Determine the (X, Y) coordinate at the center of the cell enclosing the given text.  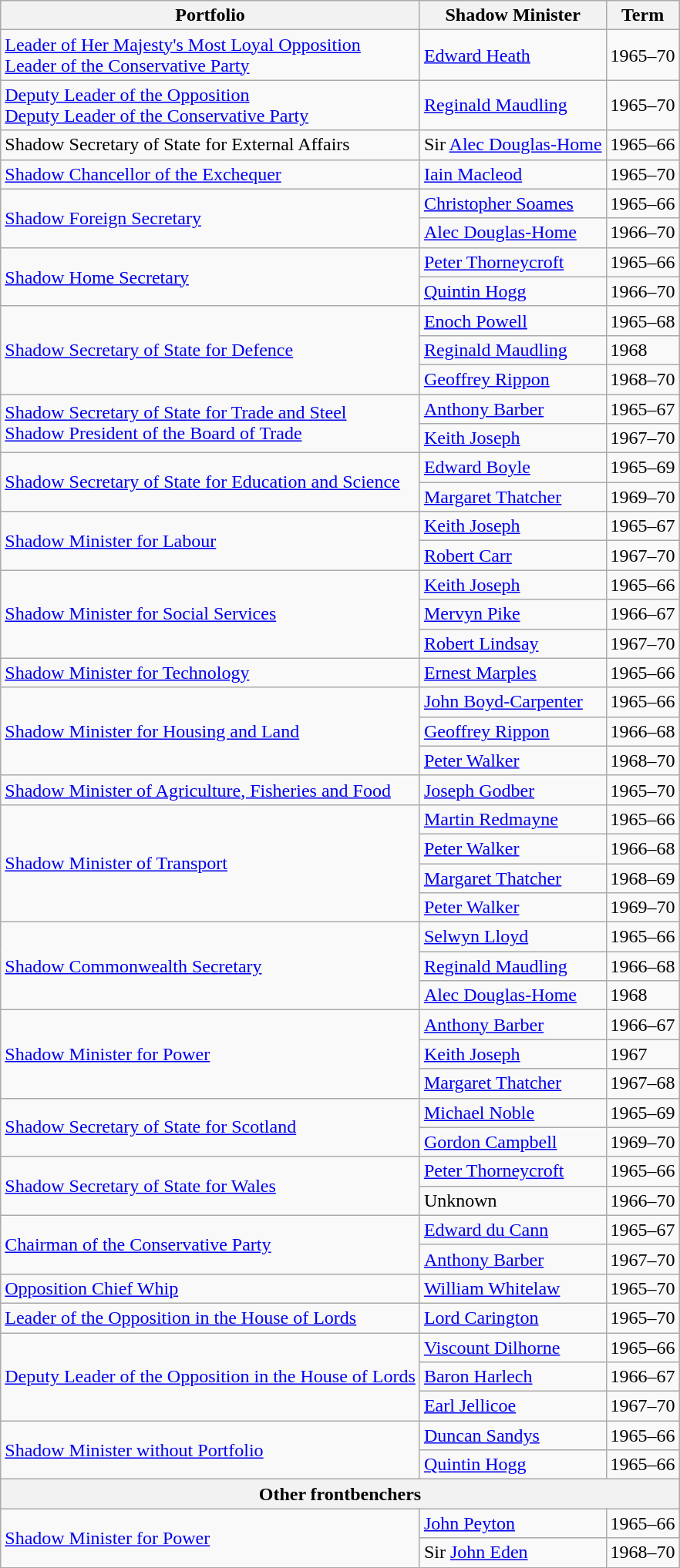
Enoch Powell (513, 321)
Joseph Godber (513, 790)
Ernest Marples (513, 673)
Deputy Leader of the OppositionDeputy Leader of the Conservative Party (210, 105)
Sir Alec Douglas-Home (513, 145)
Shadow Minister for Social Services (210, 614)
Selwyn Lloyd (513, 937)
Lord Carington (513, 1318)
Michael Noble (513, 1113)
Chairman of the Conservative Party (210, 1244)
Martin Redmayne (513, 819)
Term (643, 15)
Leader of Her Majesty's Most Loyal OppositionLeader of the Conservative Party (210, 55)
Iain Macleod (513, 174)
Edward Heath (513, 55)
William Whitelaw (513, 1288)
Portfolio (210, 15)
1968–69 (643, 878)
Robert Lindsay (513, 643)
Gordon Campbell (513, 1142)
Shadow Minister for Housing and Land (210, 731)
Shadow Secretary of State for Wales (210, 1186)
Robert Carr (513, 556)
Sir John Eden (513, 1553)
Shadow Secretary of State for External Affairs (210, 145)
Shadow Minister (513, 15)
1967–68 (643, 1083)
Deputy Leader of the Opposition in the House of Lords (210, 1377)
1967 (643, 1054)
Shadow Foreign Secretary (210, 218)
Shadow Minister of Transport (210, 863)
Edward Boyle (513, 468)
Shadow Minister without Portfolio (210, 1450)
1965–68 (643, 321)
Shadow Secretary of State for Scotland (210, 1127)
Other frontbenchers (340, 1494)
John Boyd-Carpenter (513, 702)
Baron Harlech (513, 1377)
Opposition Chief Whip (210, 1288)
Shadow Chancellor of the Exchequer (210, 174)
Unknown (513, 1200)
Viscount Dilhorne (513, 1348)
Edward du Cann (513, 1230)
Shadow Secretary of State for Defence (210, 350)
John Peyton (513, 1523)
Christopher Soames (513, 203)
Shadow Commonwealth Secretary (210, 966)
Shadow Secretary of State for Education and Science (210, 482)
Mervyn Pike (513, 614)
Shadow Minister for Technology (210, 673)
Shadow Home Secretary (210, 277)
Earl Jellicoe (513, 1406)
Shadow Secretary of State for Trade and SteelShadow President of the Board of Trade (210, 424)
Leader of the Opposition in the House of Lords (210, 1318)
Shadow Minister of Agriculture, Fisheries and Food (210, 790)
Shadow Minister for Labour (210, 541)
Duncan Sandys (513, 1435)
